Locate the cell with the specified text and output its [X, Y] center coordinate. 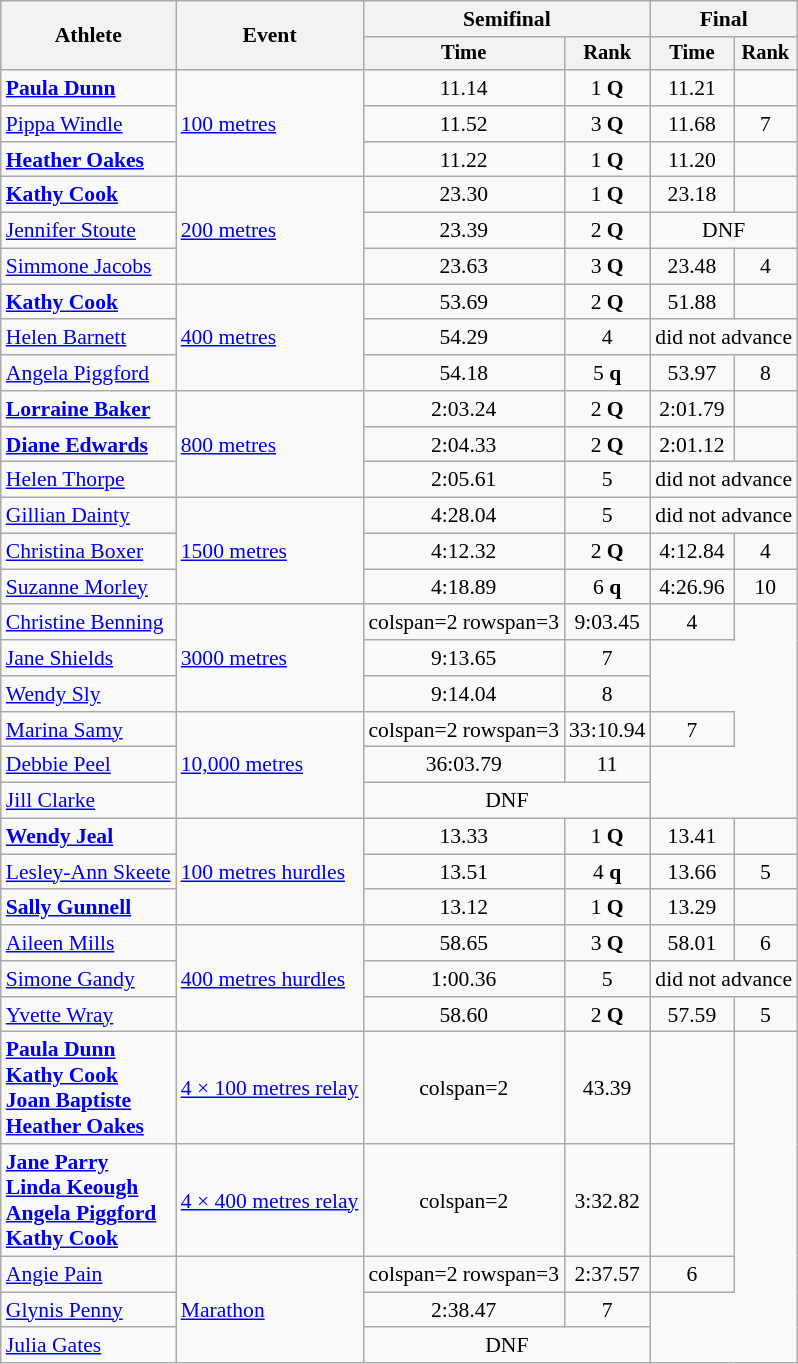
2:01.79 [692, 409]
57.59 [692, 1015]
11 [607, 765]
Angela Piggford [88, 373]
Marathon [270, 1310]
5 q [607, 373]
4:12.84 [692, 552]
Marina Samy [88, 730]
53.97 [692, 373]
Aileen Mills [88, 943]
3:32.82 [607, 1200]
36:03.79 [464, 765]
23.48 [692, 267]
4:26.96 [692, 587]
10 [766, 587]
Lorraine Baker [88, 409]
23.30 [464, 195]
2:03.24 [464, 409]
Paula DunnKathy CookJoan BaptisteHeather Oakes [88, 1088]
4:12.32 [464, 552]
23.18 [692, 195]
1500 metres [270, 552]
Jill Clarke [88, 801]
54.29 [464, 338]
11.68 [692, 124]
11.14 [464, 88]
Yvette Wray [88, 1015]
4 × 100 metres relay [270, 1088]
43.39 [607, 1088]
4:18.89 [464, 587]
Jane Shields [88, 658]
Julia Gates [88, 1346]
Glynis Penny [88, 1310]
2:38.47 [464, 1310]
13.33 [464, 837]
Christine Benning [88, 623]
11.20 [692, 160]
51.88 [692, 302]
23.63 [464, 267]
100 metres hurdles [270, 872]
58.65 [464, 943]
58.01 [692, 943]
Christina Boxer [88, 552]
Helen Barnett [88, 338]
11.52 [464, 124]
400 metres hurdles [270, 978]
4:28.04 [464, 516]
2:05.61 [464, 480]
Athlete [88, 36]
Diane Edwards [88, 445]
Lesley-Ann Skeete [88, 872]
2:37.57 [607, 1275]
Final [724, 19]
2:01.12 [692, 445]
Gillian Dainty [88, 516]
4 × 400 metres relay [270, 1200]
54.18 [464, 373]
Angie Pain [88, 1275]
Simone Gandy [88, 979]
Wendy Jeal [88, 837]
2:04.33 [464, 445]
Event [270, 36]
400 metres [270, 338]
Simmone Jacobs [88, 267]
13.29 [692, 908]
13.12 [464, 908]
Pippa Windle [88, 124]
13.51 [464, 872]
Heather Oakes [88, 160]
4 q [607, 872]
9:03.45 [607, 623]
53.69 [464, 302]
9:14.04 [464, 694]
3000 metres [270, 658]
Helen Thorpe [88, 480]
1:00.36 [464, 979]
Jane ParryLinda KeoughAngela PiggfordKathy Cook [88, 1200]
6 q [607, 587]
Wendy Sly [88, 694]
23.39 [464, 231]
Paula Dunn [88, 88]
Suzanne Morley [88, 587]
10,000 metres [270, 766]
11.21 [692, 88]
Sally Gunnell [88, 908]
Jennifer Stoute [88, 231]
13.66 [692, 872]
Debbie Peel [88, 765]
100 metres [270, 124]
11.22 [464, 160]
9:13.65 [464, 658]
58.60 [464, 1015]
33:10.94 [607, 730]
13.41 [692, 837]
200 metres [270, 230]
Semifinal [506, 19]
800 metres [270, 444]
